Output the (X, Y) coordinate of the center of the cell containing the given text.  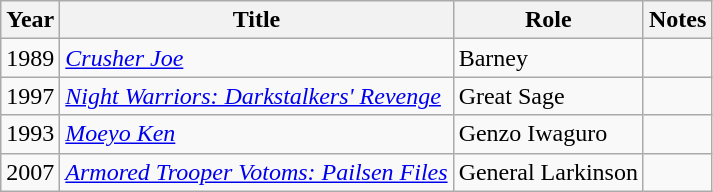
Genzo Iwaguro (548, 134)
Crusher Joe (256, 58)
Title (256, 20)
Moeyo Ken (256, 134)
Role (548, 20)
Great Sage (548, 96)
Armored Trooper Votoms: Pailsen Files (256, 172)
Barney (548, 58)
1989 (30, 58)
2007 (30, 172)
1997 (30, 96)
Notes (677, 20)
General Larkinson (548, 172)
Year (30, 20)
Night Warriors: Darkstalkers' Revenge (256, 96)
1993 (30, 134)
